Return (x, y) of the center of cell containing provided text 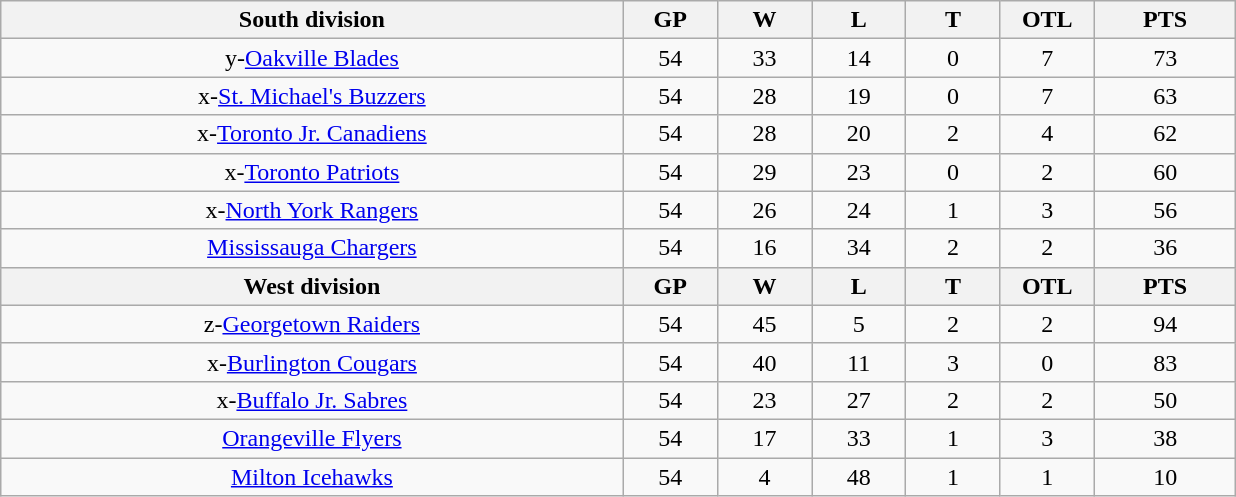
x-North York Rangers (312, 210)
z-Georgetown Raiders (312, 324)
62 (1165, 134)
14 (859, 58)
x-Toronto Patriots (312, 172)
73 (1165, 58)
24 (859, 210)
63 (1165, 96)
36 (1165, 248)
29 (764, 172)
40 (764, 362)
48 (859, 477)
Orangeville Flyers (312, 438)
60 (1165, 172)
16 (764, 248)
10 (1165, 477)
5 (859, 324)
x-Buffalo Jr. Sabres (312, 400)
27 (859, 400)
x-Burlington Cougars (312, 362)
Milton Icehawks (312, 477)
Mississauga Chargers (312, 248)
94 (1165, 324)
19 (859, 96)
38 (1165, 438)
x-St. Michael's Buzzers (312, 96)
West division (312, 286)
83 (1165, 362)
56 (1165, 210)
South division (312, 20)
17 (764, 438)
26 (764, 210)
y-Oakville Blades (312, 58)
34 (859, 248)
50 (1165, 400)
11 (859, 362)
x-Toronto Jr. Canadiens (312, 134)
45 (764, 324)
20 (859, 134)
